Output the [X, Y] coordinate of the center of the cell containing the given text.  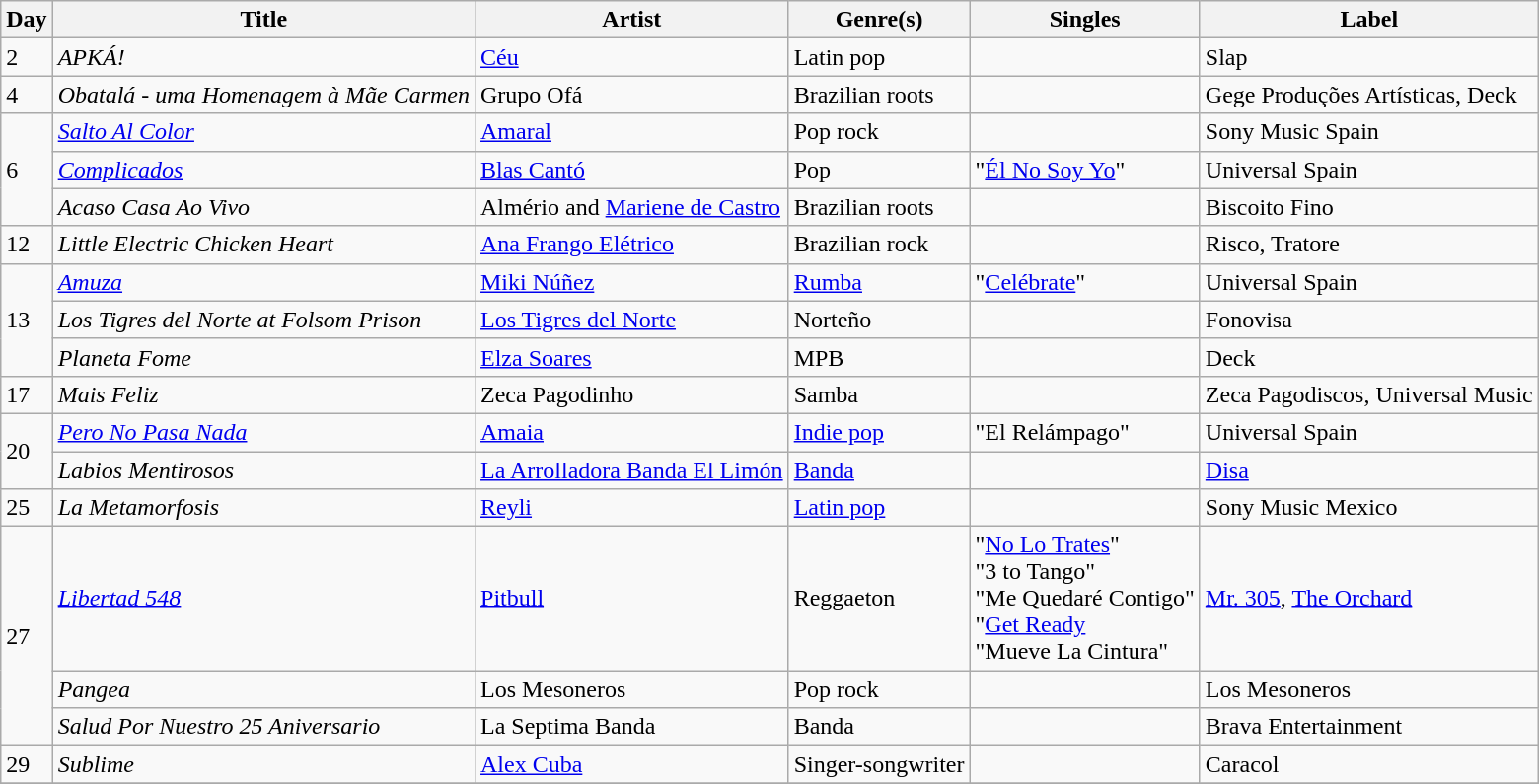
APKÁ! [263, 57]
Mr. 305, The Orchard [1369, 599]
Sony Music Spain [1369, 132]
Sony Music Mexico [1369, 508]
Pero No Pasa Nada [263, 432]
27 [27, 636]
Singles [1085, 20]
Little Electric Chicken Heart [263, 245]
20 [27, 451]
Ana Frango Elétrico [632, 245]
Reyli [632, 508]
Rumba [879, 282]
Disa [1369, 470]
29 [27, 764]
Title [263, 20]
MPB [879, 357]
La Septima Banda [632, 727]
Complicados [263, 170]
Deck [1369, 357]
Artist [632, 20]
Amaia [632, 432]
"Celébrate" [1085, 282]
Pitbull [632, 599]
Day [27, 20]
Planeta Fome [263, 357]
12 [27, 245]
Caracol [1369, 764]
Alex Cuba [632, 764]
La Arrolladora Banda El Limón [632, 470]
Norteño [879, 320]
Los Tigres del Norte at Folsom Prison [263, 320]
"Él No Soy Yo" [1085, 170]
Salud Por Nuestro 25 Aniversario [263, 727]
6 [27, 170]
La Metamorfosis [263, 508]
Label [1369, 20]
Pop [879, 170]
4 [27, 95]
Genre(s) [879, 20]
Zeca Pagodiscos, Universal Music [1369, 394]
2 [27, 57]
Brazilian rock [879, 245]
Obatalá - uma Homenagem à Mãe Carmen [263, 95]
Biscoito Fino [1369, 207]
Almério and Mariene de Castro [632, 207]
"El Relámpago" [1085, 432]
Libertad 548 [263, 599]
Indie pop [879, 432]
Singer-songwriter [879, 764]
Céu [632, 57]
Salto Al Color [263, 132]
Amuza [263, 282]
Brava Entertainment [1369, 727]
Sublime [263, 764]
Slap [1369, 57]
25 [27, 508]
Miki Núñez [632, 282]
Elza Soares [632, 357]
Zeca Pagodinho [632, 394]
Amaral [632, 132]
Grupo Ofá [632, 95]
Reggaeton [879, 599]
Gege Produções Artísticas, Deck [1369, 95]
Acaso Casa Ao Vivo [263, 207]
Blas Cantó [632, 170]
Labios Mentirosos [263, 470]
Mais Feliz [263, 394]
Risco, Tratore [1369, 245]
Fonovisa [1369, 320]
Samba [879, 394]
17 [27, 394]
13 [27, 320]
Los Tigres del Norte [632, 320]
Pangea [263, 689]
"No Lo Trates""3 to Tango""Me Quedaré Contigo""Get Ready"Mueve La Cintura" [1085, 599]
